Determine the [X, Y] coordinate at the center of the cell enclosing the given text.  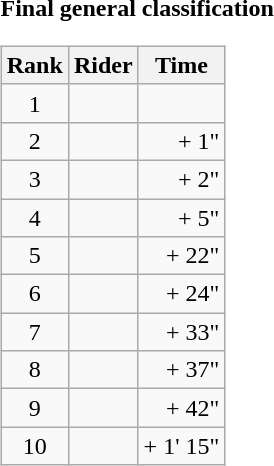
7 [34, 332]
9 [34, 408]
+ 1" [182, 141]
+ 37" [182, 370]
Rider [103, 65]
+ 5" [182, 217]
10 [34, 446]
8 [34, 370]
4 [34, 217]
2 [34, 141]
+ 2" [182, 179]
+ 22" [182, 256]
+ 42" [182, 408]
+ 33" [182, 332]
1 [34, 103]
Rank [34, 65]
5 [34, 256]
3 [34, 179]
6 [34, 294]
+ 1' 15" [182, 446]
Time [182, 65]
+ 24" [182, 294]
